Pinpoint the cell where the given text exists, returning its [X, Y] midpoint coordinate. 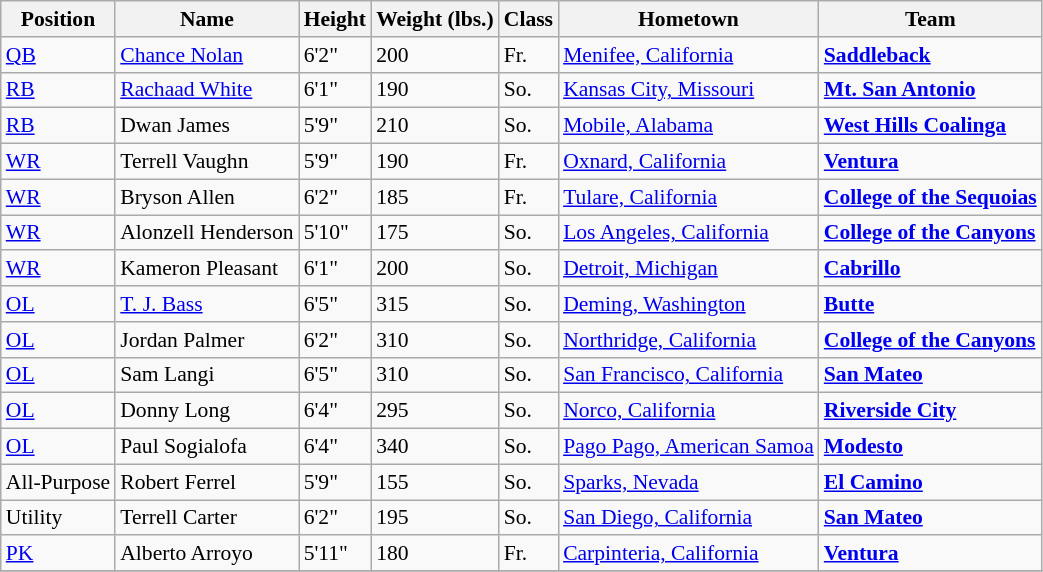
Sparks, Nevada [688, 482]
Mt. San Antonio [930, 90]
Jordan Palmer [206, 340]
College of the Sequoias [930, 197]
295 [435, 411]
PK [58, 554]
Position [58, 19]
Sam Langi [206, 375]
Los Angeles, California [688, 233]
Chance Nolan [206, 55]
Tulare, California [688, 197]
Height [335, 19]
Cabrillo [930, 269]
340 [435, 447]
185 [435, 197]
Carpinteria, California [688, 554]
Team [930, 19]
Menifee, California [688, 55]
Butte [930, 304]
155 [435, 482]
Paul Sogialofa [206, 447]
Saddleback [930, 55]
T. J. Bass [206, 304]
San Diego, California [688, 518]
180 [435, 554]
Alonzell Henderson [206, 233]
Deming, Washington [688, 304]
Weight (lbs.) [435, 19]
Northridge, California [688, 340]
Kameron Pleasant [206, 269]
Utility [58, 518]
Riverside City [930, 411]
5'11" [335, 554]
Rachaad White [206, 90]
Name [206, 19]
QB [58, 55]
West Hills Coalinga [930, 126]
175 [435, 233]
Pago Pago, American Samoa [688, 447]
Terrell Carter [206, 518]
Donny Long [206, 411]
Kansas City, Missouri [688, 90]
195 [435, 518]
5'10" [335, 233]
Mobile, Alabama [688, 126]
Norco, California [688, 411]
Oxnard, California [688, 162]
210 [435, 126]
Terrell Vaughn [206, 162]
Alberto Arroyo [206, 554]
Detroit, Michigan [688, 269]
Bryson Allen [206, 197]
Class [528, 19]
Modesto [930, 447]
El Camino [930, 482]
Hometown [688, 19]
All-Purpose [58, 482]
315 [435, 304]
San Francisco, California [688, 375]
Robert Ferrel [206, 482]
Dwan James [206, 126]
